Find where the given text appears and provide that cell's center as [X, Y] coordinate. 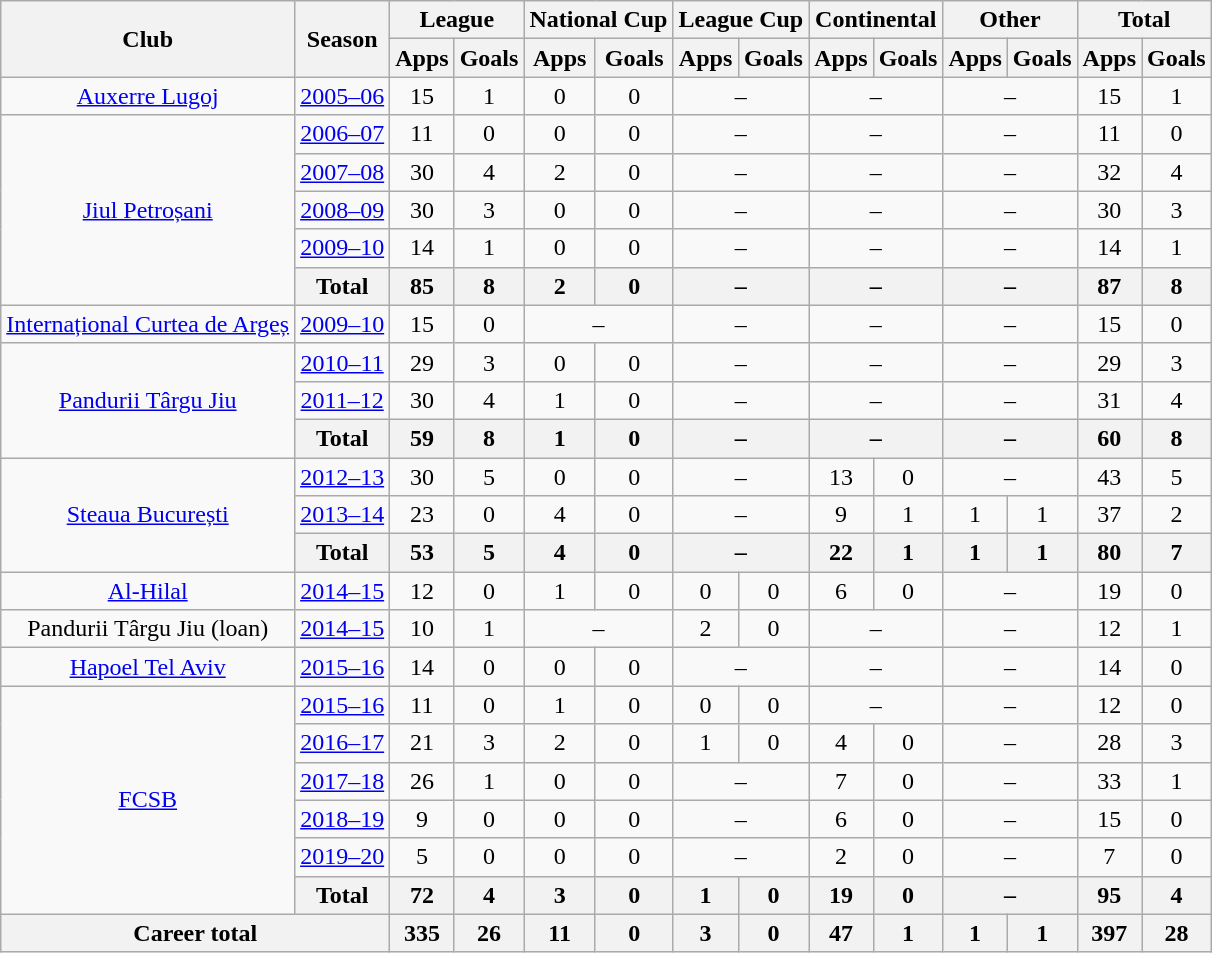
85 [422, 286]
2012–13 [342, 477]
Jiul Petroșani [148, 210]
2018–19 [342, 819]
2017–18 [342, 781]
22 [841, 553]
National Cup [598, 20]
23 [422, 515]
43 [1109, 477]
2005–06 [342, 96]
32 [1109, 172]
37 [1109, 515]
2006–07 [342, 134]
31 [1109, 400]
33 [1109, 781]
Season [342, 39]
397 [1109, 933]
2016–17 [342, 743]
Pandurii Târgu Jiu (loan) [148, 629]
Pandurii Târgu Jiu [148, 400]
FCSB [148, 800]
21 [422, 743]
Continental [876, 20]
10 [422, 629]
2011–12 [342, 400]
47 [841, 933]
335 [422, 933]
87 [1109, 286]
Career total [196, 933]
95 [1109, 895]
2008–09 [342, 210]
72 [422, 895]
2013–14 [342, 515]
13 [841, 477]
53 [422, 553]
Hapoel Tel Aviv [148, 667]
Other [1010, 20]
League Cup [741, 20]
Internațional Curtea de Argeș [148, 324]
League [457, 20]
2019–20 [342, 857]
60 [1109, 438]
80 [1109, 553]
Club [148, 39]
2007–08 [342, 172]
Steaua București [148, 515]
Al-Hilal [148, 591]
2010–11 [342, 362]
Auxerre Lugoj [148, 96]
59 [422, 438]
